Detect which cell encompasses the target text, then output its [x, y] center coordinate. 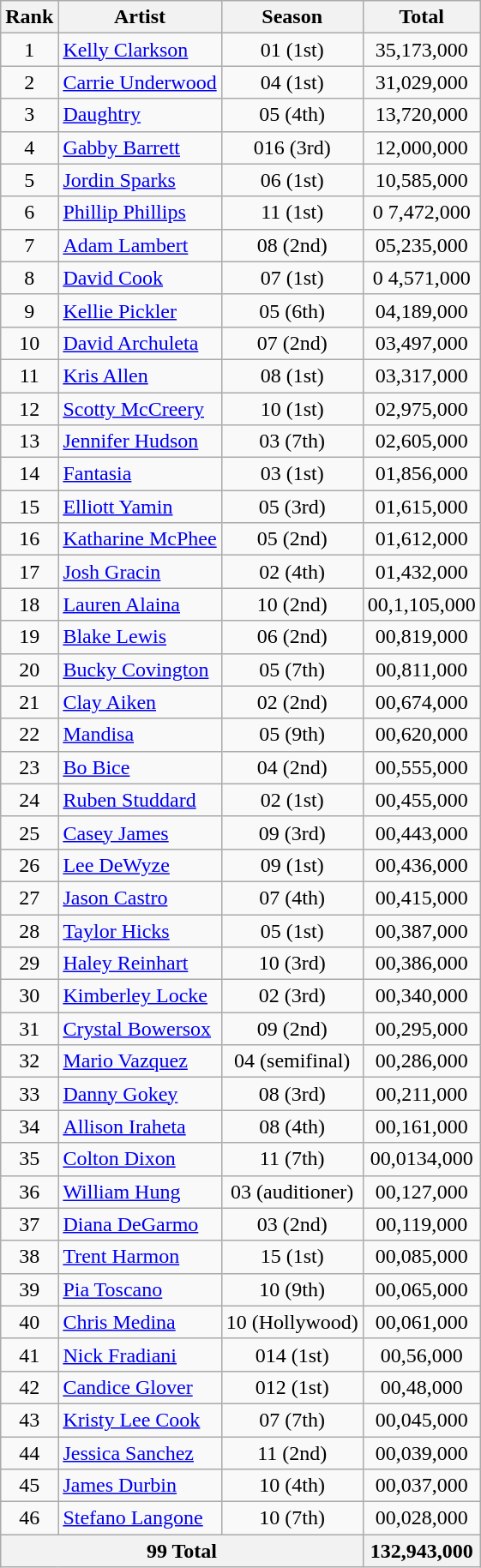
36 [29, 1192]
Daughtry [140, 115]
00,065,000 [422, 1289]
James Durbin [140, 1486]
Artist [140, 17]
Kris Allen [140, 375]
0 7,472,000 [422, 213]
27 [29, 898]
00,286,000 [422, 1061]
10 (7th) [292, 1518]
34 [29, 1126]
02 (2nd) [292, 702]
Blake Lewis [140, 637]
41 [29, 1355]
0 4,571,000 [422, 278]
01,612,000 [422, 539]
6 [29, 213]
35,173,000 [422, 50]
13 [29, 442]
03 (1st) [292, 474]
26 [29, 865]
15 (1st) [292, 1257]
2 [29, 82]
00,811,000 [422, 670]
Chris Medina [140, 1322]
00,028,000 [422, 1518]
05 (1st) [292, 930]
Stefano Langone [140, 1518]
Mario Vazquez [140, 1061]
Gabby Barrett [140, 147]
39 [29, 1289]
00,443,000 [422, 832]
132,943,000 [422, 1551]
Season [292, 17]
Pia Toscano [140, 1289]
00,386,000 [422, 964]
Lee DeWyze [140, 865]
016 (3rd) [292, 147]
04,189,000 [422, 310]
99 Total [182, 1551]
Casey James [140, 832]
38 [29, 1257]
Jessica Sanchez [140, 1453]
18 [29, 604]
Clay Aiken [140, 702]
01 (1st) [292, 50]
Ruben Studdard [140, 800]
Candice Glover [140, 1387]
05 (6th) [292, 310]
00,387,000 [422, 930]
01,615,000 [422, 507]
37 [29, 1224]
00,48,000 [422, 1387]
07 (4th) [292, 898]
43 [29, 1420]
03 (auditioner) [292, 1192]
11 [29, 375]
9 [29, 310]
10 (2nd) [292, 604]
00,340,000 [422, 996]
04 (2nd) [292, 767]
10 (3rd) [292, 964]
35 [29, 1159]
05 (2nd) [292, 539]
8 [29, 278]
Lauren Alaina [140, 604]
4 [29, 147]
02 (3rd) [292, 996]
00,436,000 [422, 865]
01,432,000 [422, 572]
05,235,000 [422, 245]
Crystal Bowersox [140, 1029]
19 [29, 637]
31,029,000 [422, 82]
00,119,000 [422, 1224]
Allison Iraheta [140, 1126]
10 [29, 343]
Diana DeGarmo [140, 1224]
Phillip Phillips [140, 213]
00,674,000 [422, 702]
Jennifer Hudson [140, 442]
00,085,000 [422, 1257]
33 [29, 1094]
10 (4th) [292, 1486]
5 [29, 180]
20 [29, 670]
01,856,000 [422, 474]
Carrie Underwood [140, 82]
04 (1st) [292, 82]
00,127,000 [422, 1192]
00,161,000 [422, 1126]
00,295,000 [422, 1029]
Total [422, 17]
00,56,000 [422, 1355]
00,819,000 [422, 637]
1 [29, 50]
32 [29, 1061]
00,045,000 [422, 1420]
11 (7th) [292, 1159]
12,000,000 [422, 147]
David Cook [140, 278]
00,211,000 [422, 1094]
Bo Bice [140, 767]
07 (1st) [292, 278]
11 (1st) [292, 213]
00,037,000 [422, 1486]
45 [29, 1486]
Bucky Covington [140, 670]
02,605,000 [422, 442]
44 [29, 1453]
00,415,000 [422, 898]
00,455,000 [422, 800]
42 [29, 1387]
05 (9th) [292, 735]
Fantasia [140, 474]
Kimberley Locke [140, 996]
46 [29, 1518]
William Hung [140, 1192]
28 [29, 930]
10,585,000 [422, 180]
08 (2nd) [292, 245]
Taylor Hicks [140, 930]
Colton Dixon [140, 1159]
Rank [29, 17]
07 (2nd) [292, 343]
22 [29, 735]
02,975,000 [422, 409]
23 [29, 767]
012 (1st) [292, 1387]
David Archuleta [140, 343]
09 (3rd) [292, 832]
10 (1st) [292, 409]
03,497,000 [422, 343]
11 (2nd) [292, 1453]
00,555,000 [422, 767]
08 (4th) [292, 1126]
00,620,000 [422, 735]
10 (Hollywood) [292, 1322]
7 [29, 245]
00,039,000 [422, 1453]
Mandisa [140, 735]
00,1,105,000 [422, 604]
00,0134,000 [422, 1159]
Trent Harmon [140, 1257]
Jordin Sparks [140, 180]
Haley Reinhart [140, 964]
05 (7th) [292, 670]
03 (2nd) [292, 1224]
Katharine McPhee [140, 539]
30 [29, 996]
Danny Gokey [140, 1094]
09 (2nd) [292, 1029]
17 [29, 572]
02 (1st) [292, 800]
014 (1st) [292, 1355]
Scotty McCreery [140, 409]
03,317,000 [422, 375]
08 (3rd) [292, 1094]
10 (9th) [292, 1289]
24 [29, 800]
00,061,000 [422, 1322]
06 (2nd) [292, 637]
08 (1st) [292, 375]
16 [29, 539]
14 [29, 474]
13,720,000 [422, 115]
25 [29, 832]
05 (3rd) [292, 507]
03 (7th) [292, 442]
Adam Lambert [140, 245]
Nick Fradiani [140, 1355]
12 [29, 409]
Josh Gracin [140, 572]
Elliott Yamin [140, 507]
15 [29, 507]
31 [29, 1029]
06 (1st) [292, 180]
21 [29, 702]
29 [29, 964]
05 (4th) [292, 115]
40 [29, 1322]
07 (7th) [292, 1420]
Kellie Pickler [140, 310]
3 [29, 115]
04 (semifinal) [292, 1061]
02 (4th) [292, 572]
09 (1st) [292, 865]
Kristy Lee Cook [140, 1420]
Kelly Clarkson [140, 50]
Jason Castro [140, 898]
